Find where the given text appears and provide that cell's center as [X, Y] coordinate. 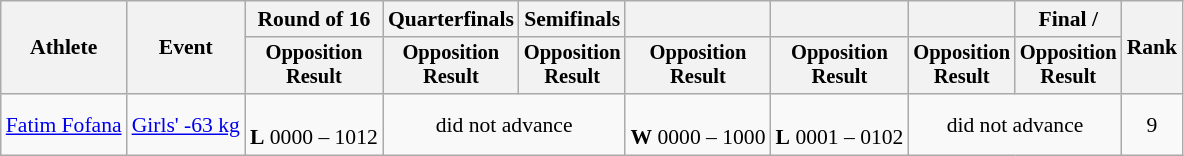
9 [1152, 124]
L 0001 – 0102 [840, 124]
Round of 16 [314, 19]
Quarterfinals [451, 19]
Final / [1068, 19]
Event [186, 48]
L 0000 – 1012 [314, 124]
Rank [1152, 48]
Girls' -63 kg [186, 124]
Athlete [64, 48]
W 0000 – 1000 [698, 124]
Fatim Fofana [64, 124]
Semifinals [572, 19]
